Find where the given text appears and provide that cell's center as (x, y) coordinate. 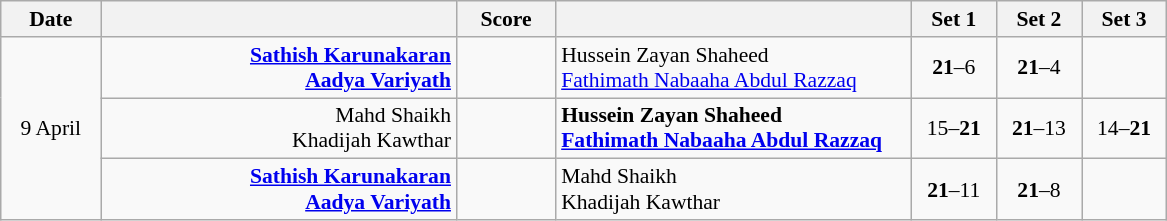
Date (51, 19)
Set 2 (1038, 19)
Set 3 (1124, 19)
9 April (51, 128)
14–21 (1124, 128)
Set 1 (954, 19)
21–8 (1038, 190)
Score (506, 19)
21–6 (954, 68)
21–11 (954, 190)
15–21 (954, 128)
21–13 (1038, 128)
21–4 (1038, 68)
